Return (x, y) of the center of cell containing provided text 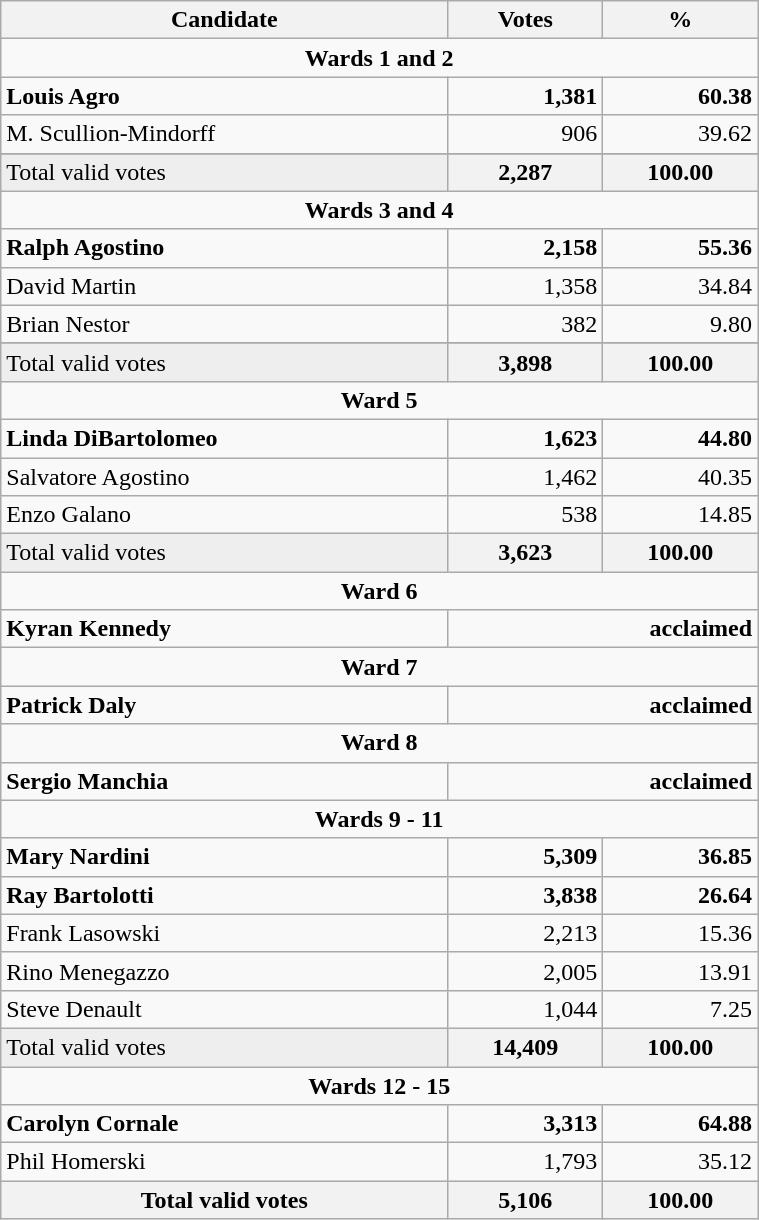
60.38 (680, 96)
2,005 (526, 971)
1,044 (526, 1009)
Ward 8 (380, 743)
Wards 1 and 2 (380, 58)
14.85 (680, 515)
1,381 (526, 96)
Rino Menegazzo (224, 971)
13.91 (680, 971)
64.88 (680, 1124)
Votes (526, 20)
Candidate (224, 20)
Wards 12 - 15 (380, 1085)
Ray Bartolotti (224, 895)
3,898 (526, 362)
Phil Homerski (224, 1162)
1,793 (526, 1162)
55.36 (680, 248)
3,313 (526, 1124)
39.62 (680, 134)
5,106 (526, 1200)
2,287 (526, 172)
Patrick Daly (224, 705)
2,213 (526, 933)
35.12 (680, 1162)
Enzo Galano (224, 515)
382 (526, 324)
5,309 (526, 857)
906 (526, 134)
Salvatore Agostino (224, 477)
Wards 3 and 4 (380, 210)
David Martin (224, 286)
9.80 (680, 324)
40.35 (680, 477)
Frank Lasowski (224, 933)
2,158 (526, 248)
538 (526, 515)
Louis Agro (224, 96)
3,838 (526, 895)
34.84 (680, 286)
Brian Nestor (224, 324)
Ward 6 (380, 591)
Ward 5 (380, 400)
7.25 (680, 1009)
14,409 (526, 1047)
1,462 (526, 477)
Mary Nardini (224, 857)
Ward 7 (380, 667)
Carolyn Cornale (224, 1124)
Linda DiBartolomeo (224, 438)
1,623 (526, 438)
15.36 (680, 933)
Wards 9 - 11 (380, 819)
1,358 (526, 286)
Kyran Kennedy (224, 629)
M. Scullion-Mindorff (224, 134)
% (680, 20)
36.85 (680, 857)
Ralph Agostino (224, 248)
26.64 (680, 895)
Sergio Manchia (224, 781)
3,623 (526, 553)
44.80 (680, 438)
Steve Denault (224, 1009)
